Extract the [x, y] coordinate from the center of the cell holding the provided text.  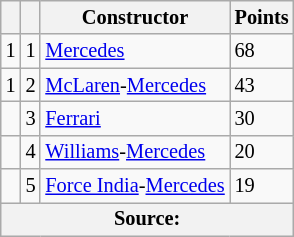
68 [262, 51]
Williams-Mercedes [134, 152]
Mercedes [134, 51]
20 [262, 152]
Points [262, 17]
3 [31, 118]
30 [262, 118]
McLaren-Mercedes [134, 85]
19 [262, 186]
Ferrari [134, 118]
43 [262, 85]
2 [31, 85]
4 [31, 152]
5 [31, 186]
Constructor [134, 17]
Source: [148, 219]
Force India-Mercedes [134, 186]
